Scan for the cell matching the given text and deliver its [x, y] coordinate at center. 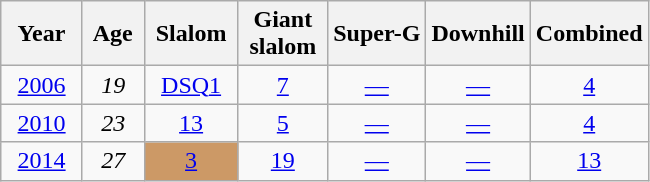
Combined [589, 34]
3 [191, 161]
Downhill [478, 34]
Giant slalom [283, 34]
23 [113, 123]
Year [42, 34]
DSQ1 [191, 85]
Super-G [377, 34]
5 [283, 123]
Age [113, 34]
7 [283, 85]
2014 [42, 161]
2006 [42, 85]
Slalom [191, 34]
2010 [42, 123]
27 [113, 161]
